Search for the cell housing the specified text and yield its [x, y] center coordinate. 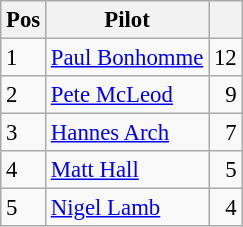
3 [24, 133]
9 [226, 95]
Paul Bonhomme [128, 58]
Pilot [128, 20]
Nigel Lamb [128, 208]
Pete McLeod [128, 95]
1 [24, 58]
7 [226, 133]
Hannes Arch [128, 133]
Matt Hall [128, 170]
Pos [24, 20]
2 [24, 95]
12 [226, 58]
